Find where the given text appears and provide that cell's center as (X, Y) coordinate. 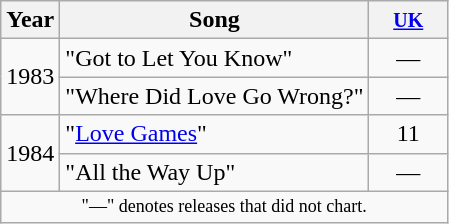
"Love Games" (214, 134)
11 (408, 134)
1983 (30, 77)
"All the Way Up" (214, 172)
"—" denotes releases that did not chart. (224, 206)
"Got to Let You Know" (214, 58)
Year (30, 20)
"Where Did Love Go Wrong?" (214, 96)
1984 (30, 153)
Song (214, 20)
UK (408, 20)
